Determine the (x, y) coordinate at the center of the cell enclosing the given text.  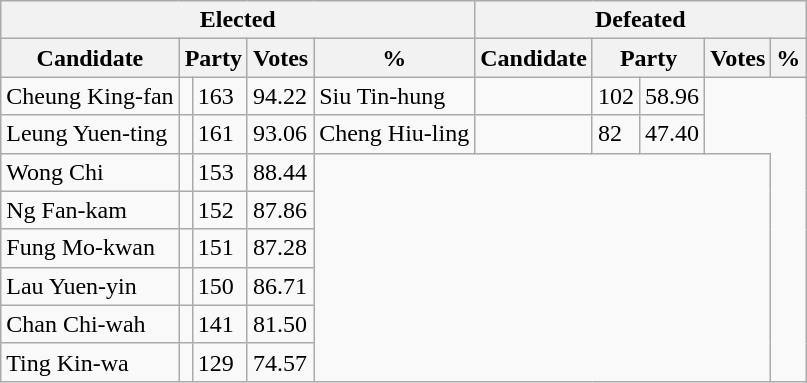
86.71 (280, 286)
161 (220, 134)
163 (220, 96)
Wong Chi (90, 172)
Chan Chi-wah (90, 324)
Fung Mo-kwan (90, 248)
141 (220, 324)
Ting Kin-wa (90, 362)
87.28 (280, 248)
88.44 (280, 172)
Lau Yuen-yin (90, 286)
93.06 (280, 134)
Defeated (640, 20)
129 (220, 362)
Cheung King-fan (90, 96)
74.57 (280, 362)
94.22 (280, 96)
150 (220, 286)
Ng Fan-kam (90, 210)
Cheng Hiu-ling (394, 134)
152 (220, 210)
81.50 (280, 324)
Elected (238, 20)
47.40 (672, 134)
82 (616, 134)
151 (220, 248)
58.96 (672, 96)
Leung Yuen-ting (90, 134)
102 (616, 96)
Siu Tin-hung (394, 96)
153 (220, 172)
87.86 (280, 210)
